Detect which cell encompasses the target text, then output its (X, Y) center coordinate. 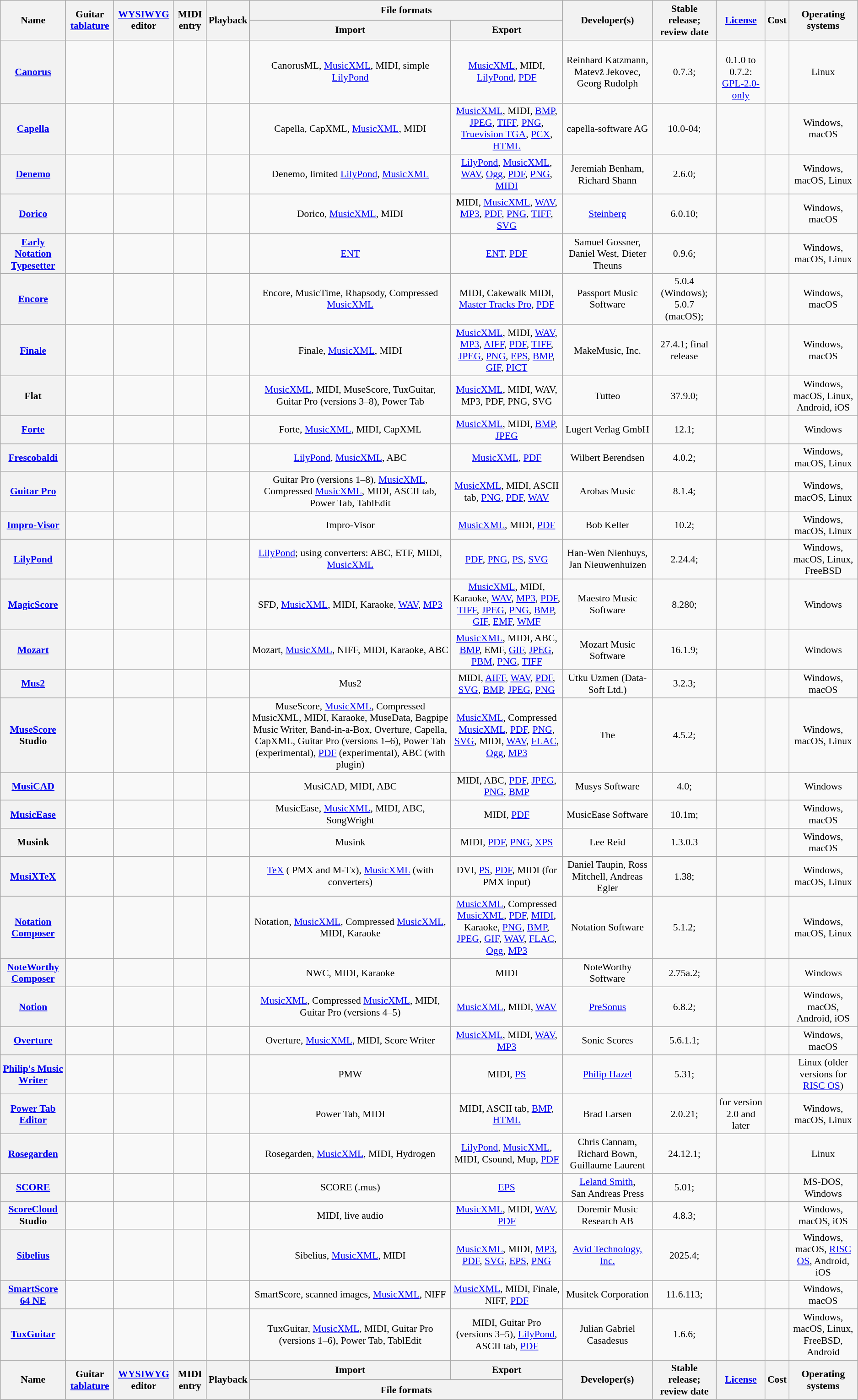
Windows, macOS, Android, iOS (823, 1007)
Flat (33, 396)
MIDI, Cakewalk MIDI, Master Tracks Pro, PDF (507, 299)
MusicXML, MIDI, Finale, NIFF, PDF (507, 1295)
LilyPond (33, 559)
MIDI (507, 973)
Notation, MusicXML, Compressed MusicXML, MIDI, Karaoke (351, 928)
27.4.1; final release (684, 351)
SmartScore 64 NE (33, 1295)
Reinhard Katzmann, Matevž Jekovec, Georg Rudolph (608, 72)
24.12.1; (684, 1154)
MusicXML, MIDI, MuseScore, TuxGuitar, Guitar Pro (versions 3–8), Power Tab (351, 396)
0.1.0 to 0.7.2: GPL-2.0-only (741, 72)
Daniel Taupin, Ross Mitchell, Andreas Egler (608, 876)
SFD, MusicXML, MIDI, Karaoke, WAV, MP3 (351, 605)
Rosegarden, MusicXML, MIDI, Hydrogen (351, 1154)
MusicXML, MIDI, Karaoke, WAV, MP3, PDF, TIFF, JPEG, PNG, BMP, GIF, EMF, WMF (507, 605)
MusicXML, MIDI, WAV (507, 1007)
Leland Smith,San Andreas Press (608, 1187)
Jeremiah Benham, Richard Shann (608, 175)
6.0.10; (684, 214)
Windows, macOS, iOS (823, 1216)
NoteWorthy Composer (33, 973)
LilyPond, MusicXML, ABC (351, 458)
Capella (33, 129)
MusicXML, MIDI, WAV, MP3, AIFF, PDF, TIFF, JPEG, PNG, EPS, BMP, GIF, PICT (507, 351)
The (608, 735)
Capella, CapXML, MusicXML, MIDI (351, 129)
MusicXML, Compressed MusicXML, PDF, PNG, SVG, MIDI, WAV, FLAC, Ogg, MP3 (507, 735)
Canorus (33, 72)
Windows, macOS, RISC OS, Android, iOS (823, 1255)
8.280; (684, 605)
Guitar Pro (versions 1–8), MusicXML, Compressed MusicXML, MIDI, ASCII tab, Power Tab, TablEdit (351, 492)
MusicXML, MIDI, WAV, MP3, PDF, PNG, SVG (507, 396)
Encore (33, 299)
2.6.0; (684, 175)
MIDI, ASCII tab, BMP, HTML (507, 1114)
Frescobaldi (33, 458)
0.7.3; (684, 72)
NoteWorthy Software (608, 973)
TuxGuitar, MusicXML, MIDI, Guitar Pro (versions 1–6), Power Tab, TablEdit (351, 1335)
Overture, MusicXML, MIDI, Score Writer (351, 1041)
Sonic Scores (608, 1041)
Sibelius, MusicXML, MIDI (351, 1255)
DVI, PS, PDF, MIDI (for PMX input) (507, 876)
EPS (507, 1187)
MusicXML, MIDI, BMP, JPEG (507, 429)
Avid Technology, Inc. (608, 1255)
2.0.21; (684, 1114)
5.0.4 (Windows); 5.0.7 (macOS); (684, 299)
1.38; (684, 876)
4.5.2; (684, 735)
Musys Software (608, 786)
Musitek Corporation (608, 1295)
MIDI, live audio (351, 1216)
MIDI, AIFF, WAV, PDF, SVG, BMP, JPEG, PNG (507, 684)
Early Notation Typesetter (33, 254)
6.8.2; (684, 1007)
MusicEase Software (608, 815)
Samuel Gossner, Daniel West, Dieter Theuns (608, 254)
Dorico, MusicXML, MIDI (351, 214)
Philip's Music Writer (33, 1075)
2.75a.2; (684, 973)
Maestro Music Software (608, 605)
Forte, MusicXML, MIDI, CapXML (351, 429)
MusicXML, MIDI, WAV, MP3 (507, 1041)
Steinberg (608, 214)
ScoreCloud Studio (33, 1216)
MusicXML, MIDI, MP3, PDF, SVG, EPS, PNG (507, 1255)
MIDI, ABC, PDF, JPEG, PNG, BMP (507, 786)
MusicXML, MIDI, ABC, BMP, EMF, GIF, JPEG, PBM, PNG, TIFF (507, 650)
8.1.4; (684, 492)
Mozart Music Software (608, 650)
3.2.3; (684, 684)
Passport Music Software (608, 299)
Windows, macOS, Linux, Android, iOS (823, 396)
Power Tab Editor (33, 1114)
10.1m; (684, 815)
MakeMusic, Inc. (608, 351)
MagicScore (33, 605)
12.1; (684, 429)
37.9.0; (684, 396)
4.0; (684, 786)
LilyPond, MusicXML, WAV, Ogg, PDF, PNG, MIDI (507, 175)
MIDI, PDF (507, 815)
Julian Gabriel Casadesus (608, 1335)
MIDI, PS (507, 1075)
SmartScore, scanned images, MusicXML, NIFF (351, 1295)
Windows, macOS, Linux, FreeBSD, Android (823, 1335)
Rosegarden (33, 1154)
SCORE (33, 1187)
11.6.113; (684, 1295)
Linux (older versions for RISC OS) (823, 1075)
Tutteo (608, 396)
MS-DOS, Windows (823, 1187)
ENT, PDF (507, 254)
Denemo, limited LilyPond, MusicXML (351, 175)
5.1.2; (684, 928)
PreSonus (608, 1007)
MusicXML, Compressed MusicXML, PDF, MIDI, Karaoke, PNG, BMP, JPEG, GIF, WAV, FLAC, Ogg, MP3 (507, 928)
MusicXML, MIDI, LilyPond, PDF (507, 72)
MIDI, MusicXML, WAV, MP3, PDF, PNG, TIFF, SVG (507, 214)
Power Tab, MIDI (351, 1114)
CanorusML, MusicXML, MIDI, simple LilyPond (351, 72)
TuxGuitar (33, 1335)
MusiCAD, MIDI, ABC (351, 786)
MusicXML, MIDI, ASCII tab, PNG, PDF, WAV (507, 492)
1.3.0.3 (684, 842)
Forte (33, 429)
Overture (33, 1041)
Guitar Pro (33, 492)
MusiXTeX (33, 876)
Mozart (33, 650)
LilyPond; using converters: ABC, ETF, MIDI, MusicXML (351, 559)
MusicXML, MIDI, PDF (507, 525)
Finale (33, 351)
Brad Larsen (608, 1114)
Denemo (33, 175)
Notation Software (608, 928)
MIDI, Guitar Pro (versions 3–5), LilyPond, ASCII tab, PDF (507, 1335)
1.6.6; (684, 1335)
LilyPond, MusicXML, MIDI, Csound, Mup, PDF (507, 1154)
ENT (351, 254)
PMW (351, 1075)
Philip Hazel (608, 1075)
Wilbert Berendsen (608, 458)
MusicXML, MIDI, BMP, JPEG, TIFF, PNG, Truevision TGA, PCX, HTML (507, 129)
2.24.4; (684, 559)
for version 2.0 and later (741, 1114)
capella-software AG (608, 129)
MusicEase (33, 815)
Utku Uzmen (Data-Soft Ltd.) (608, 684)
Han-Wen Nienhuys, Jan Nieuwenhuizen (608, 559)
MusicXML, PDF (507, 458)
Notation Composer (33, 928)
MusicEase, MusicXML, MIDI, ABC, SongWright (351, 815)
MusiCAD (33, 786)
Bob Keller (608, 525)
Notion (33, 1007)
MIDI, PDF, PNG, XPS (507, 842)
PDF, PNG, PS, SVG (507, 559)
Arobas Music (608, 492)
0.9.6; (684, 254)
Finale, MusicXML, MIDI (351, 351)
SCORE (.mus) (351, 1187)
Encore, MusicTime, Rhapsody, Compressed MusicXML (351, 299)
Chris Cannam, Richard Bown, Guillaume Laurent (608, 1154)
NWC, MIDI, Karaoke (351, 973)
Mozart, MusicXML, NIFF, MIDI, Karaoke, ABC (351, 650)
16.1.9; (684, 650)
Windows, macOS, Linux, FreeBSD (823, 559)
10.0-04; (684, 129)
Lugert Verlag GmbH (608, 429)
5.31; (684, 1075)
4.0.2; (684, 458)
2025.4; (684, 1255)
MusicXML, Compressed MusicXML, MIDI, Guitar Pro (versions 4–5) (351, 1007)
10.2; (684, 525)
Lee Reid (608, 842)
5.01; (684, 1187)
Sibelius (33, 1255)
Dorico (33, 214)
Doremir Music Research AB (608, 1216)
5.6.1.1; (684, 1041)
MuseScore Studio (33, 735)
MusicXML, MIDI, WAV, PDF (507, 1216)
TeX ( PMX and M-Tx), MusicXML (with converters) (351, 876)
4.8.3; (684, 1216)
